Return the [X, Y] coordinate for the center point of the cell that contains the specified text.  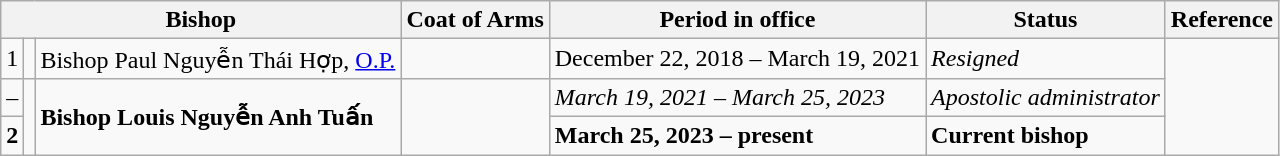
1 [12, 59]
Period in office [737, 20]
Apostolic administrator [1046, 97]
Status [1046, 20]
Current bishop [1046, 135]
March 25, 2023 – present [737, 135]
Reference [1222, 20]
Resigned [1046, 59]
– [12, 97]
Coat of Arms [475, 20]
March 19, 2021 – March 25, 2023 [737, 97]
Bishop Paul Nguyễn Thái Hợp, O.P. [218, 59]
December 22, 2018 – March 19, 2021 [737, 59]
Bishop [201, 20]
Bishop Louis Nguyễn Anh Tuấn [218, 116]
2 [12, 135]
